Capture the cell that displays the provided text and extract its (x, y) central coordinate. 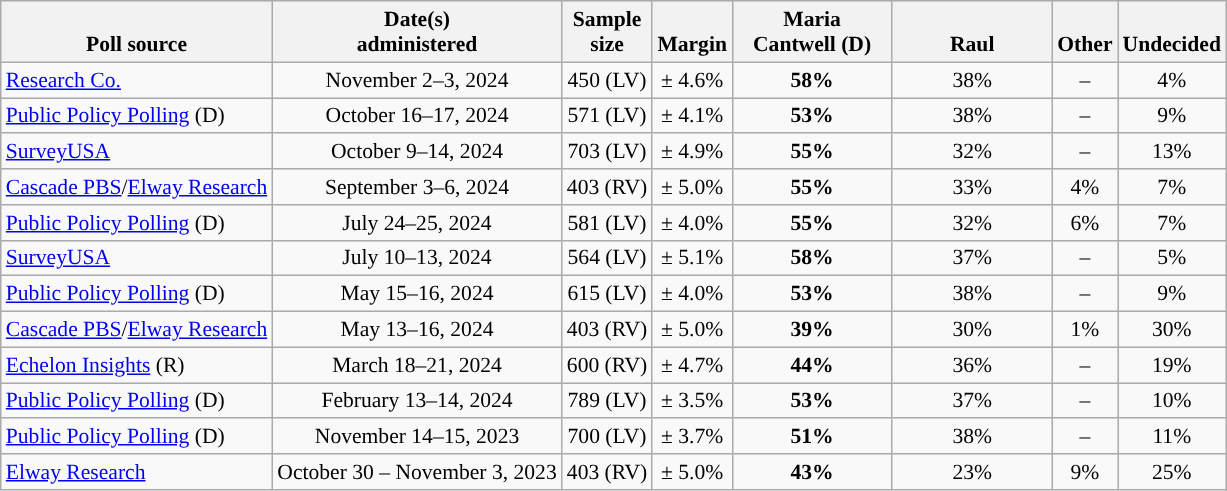
November 14–15, 2023 (417, 437)
5% (1172, 258)
± 3.7% (692, 437)
43% (812, 472)
± 5.1% (692, 258)
± 4.6% (692, 80)
33% (972, 187)
Margin (692, 32)
1% (1084, 330)
571 (LV) (608, 116)
July 24–25, 2024 (417, 223)
± 4.9% (692, 152)
MariaCantwell (D) (812, 32)
36% (972, 365)
September 3–6, 2024 (417, 187)
± 4.7% (692, 365)
Other (1084, 32)
789 (LV) (608, 401)
6% (1084, 223)
Undecided (1172, 32)
± 4.1% (692, 116)
± 3.5% (692, 401)
615 (LV) (608, 294)
May 13–16, 2024 (417, 330)
October 16–17, 2024 (417, 116)
23% (972, 472)
Elway Research (137, 472)
700 (LV) (608, 437)
Raul (972, 32)
July 10–13, 2024 (417, 258)
13% (1172, 152)
25% (1172, 472)
March 18–21, 2024 (417, 365)
564 (LV) (608, 258)
October 30 – November 3, 2023 (417, 472)
May 15–16, 2024 (417, 294)
10% (1172, 401)
Echelon Insights (R) (137, 365)
October 9–14, 2024 (417, 152)
450 (LV) (608, 80)
39% (812, 330)
February 13–14, 2024 (417, 401)
November 2–3, 2024 (417, 80)
Date(s)administered (417, 32)
44% (812, 365)
Poll source (137, 32)
703 (LV) (608, 152)
600 (RV) (608, 365)
Research Co. (137, 80)
51% (812, 437)
Samplesize (608, 32)
19% (1172, 365)
581 (LV) (608, 223)
11% (1172, 437)
